Return the [X, Y] coordinate for the center point of the cell that contains the specified text.  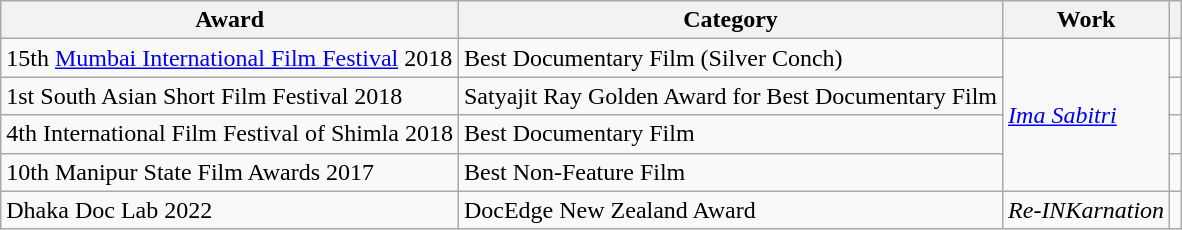
Category [730, 20]
1st South Asian Short Film Festival 2018 [230, 96]
Dhaka Doc Lab 2022 [230, 210]
15th Mumbai International Film Festival 2018 [230, 58]
Best Non-Feature Film [730, 172]
Ima Sabitri [1086, 115]
Best Documentary Film (Silver Conch) [730, 58]
Satyajit Ray Golden Award for Best Documentary Film [730, 96]
10th Manipur State Film Awards 2017 [230, 172]
DocEdge New Zealand Award [730, 210]
Work [1086, 20]
Best Documentary Film [730, 134]
Re-INKarnation [1086, 210]
Award [230, 20]
4th International Film Festival of Shimla 2018 [230, 134]
